From the cell containing the given text, extract its center point as [X, Y] coordinate. 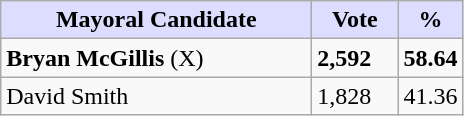
Vote [355, 20]
Mayoral Candidate [156, 20]
58.64 [430, 58]
41.36 [430, 96]
% [430, 20]
David Smith [156, 96]
1,828 [355, 96]
2,592 [355, 58]
Bryan McGillis (X) [156, 58]
